Search for the cell housing the specified text and yield its [X, Y] center coordinate. 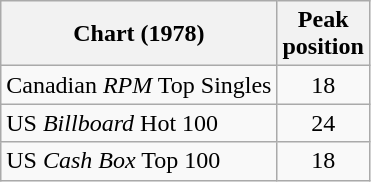
US Cash Box Top 100 [139, 161]
Chart (1978) [139, 34]
Canadian RPM Top Singles [139, 85]
24 [323, 123]
US Billboard Hot 100 [139, 123]
Peakposition [323, 34]
